Provide the (X, Y) coordinate of the cell's center where the given text is located.  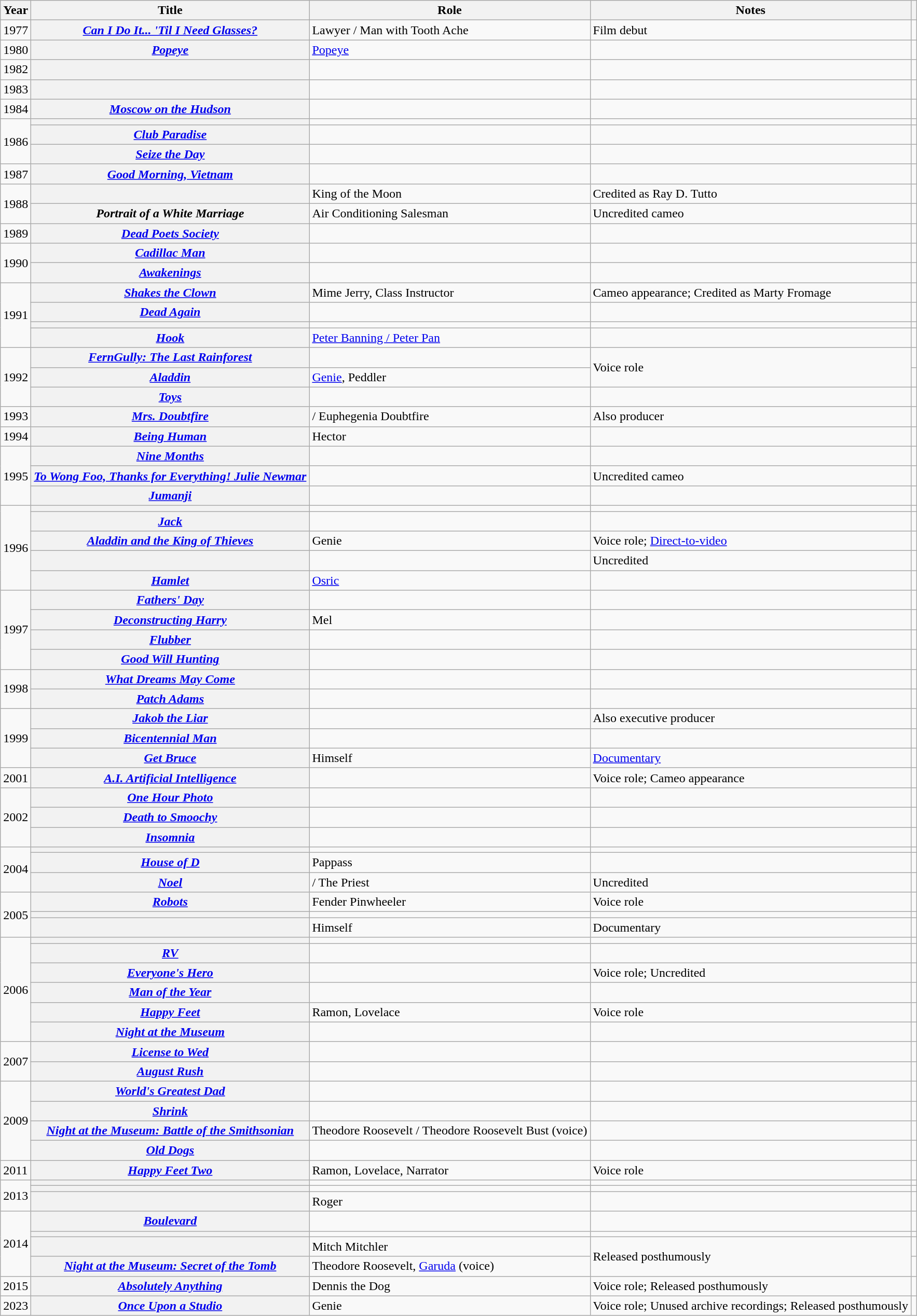
Noel (170, 882)
Aladdin and the King of Thieves (170, 541)
Notes (750, 10)
1995 (16, 476)
1996 (16, 548)
Toys (170, 397)
Peter Banning / Peter Pan (449, 338)
Theodore Roosevelt, Garuda (voice) (449, 1266)
One Hour Photo (170, 797)
Aladdin (170, 377)
Title (170, 10)
Absolutely Anything (170, 1286)
Voice role; Released posthumously (750, 1286)
Deconstructing Harry (170, 620)
Genie, Peddler (449, 377)
2015 (16, 1286)
1993 (16, 417)
1989 (16, 233)
World's Greatest Dad (170, 1091)
King of the Moon (449, 193)
License to Wed (170, 1051)
Ramon, Lovelace (449, 1012)
Awakenings (170, 273)
Mime Jerry, Class Instructor (449, 293)
Jumanji (170, 495)
2005 (16, 915)
1999 (16, 738)
Night at the Museum (170, 1032)
Get Bruce (170, 758)
Once Upon a Studio (170, 1306)
/ Euphegenia Doubtfire (449, 417)
Old Dogs (170, 1151)
Voice role; Direct-to-video (750, 541)
2023 (16, 1306)
Flubber (170, 640)
House of D (170, 863)
Role (449, 10)
2002 (16, 817)
Dennis the Dog (449, 1286)
Osric (449, 580)
Fender Pinwheeler (449, 902)
2006 (16, 990)
Seize the Day (170, 154)
2014 (16, 1244)
Jakob the Liar (170, 718)
Cadillac Man (170, 253)
1986 (16, 141)
Jack (170, 521)
To Wong Foo, Thanks for Everything! Julie Newmar (170, 476)
Hamlet (170, 580)
Ramon, Lovelace, Narrator (449, 1170)
Voice role; Cameo appearance (750, 778)
August Rush (170, 1071)
Club Paradise (170, 134)
RV (170, 953)
2004 (16, 869)
2009 (16, 1120)
Released posthumously (750, 1256)
Voice role; Uncredited (750, 973)
1998 (16, 689)
Cameo appearance; Credited as Marty Fromage (750, 293)
Boulevard (170, 1221)
Everyone's Hero (170, 973)
Mrs. Doubtfire (170, 417)
2013 (16, 1196)
Happy Feet Two (170, 1170)
Dead Again (170, 312)
Dead Poets Society (170, 233)
Man of the Year (170, 992)
1983 (16, 89)
1990 (16, 263)
2007 (16, 1061)
Insomnia (170, 837)
1991 (16, 315)
Year (16, 10)
2011 (16, 1170)
1992 (16, 377)
2001 (16, 778)
Being Human (170, 436)
Credited as Ray D. Tutto (750, 193)
Death to Smoochy (170, 817)
Night at the Museum: Secret of the Tomb (170, 1266)
1977 (16, 30)
Patch Adams (170, 699)
1982 (16, 70)
What Dreams May Come (170, 679)
Air Conditioning Salesman (449, 213)
Shakes the Clown (170, 293)
Good Morning, Vietnam (170, 174)
Hook (170, 338)
1980 (16, 50)
Also executive producer (750, 718)
Good Will Hunting (170, 659)
1994 (16, 436)
Fathers' Day (170, 600)
Film debut (750, 30)
/ The Priest (449, 882)
Moscow on the Hudson (170, 109)
1997 (16, 630)
Hector (449, 436)
A.I. Artificial Intelligence (170, 778)
Pappass (449, 863)
1987 (16, 174)
Happy Feet (170, 1012)
1984 (16, 109)
Nine Months (170, 456)
Can I Do It... 'Til I Need Glasses? (170, 30)
Also producer (750, 417)
Theodore Roosevelt / Theodore Roosevelt Bust (voice) (449, 1131)
Shrink (170, 1111)
Robots (170, 902)
Night at the Museum: Battle of the Smithsonian (170, 1131)
Voice role; Unused archive recordings; Released posthumously (750, 1306)
1988 (16, 203)
Mel (449, 620)
Roger (449, 1201)
Bicentennial Man (170, 738)
Mitch Mitchler (449, 1246)
FernGully: The Last Rainforest (170, 357)
Lawyer / Man with Tooth Ache (449, 30)
Portrait of a White Marriage (170, 213)
